Detect which cell encompasses the target text, then output its [x, y] center coordinate. 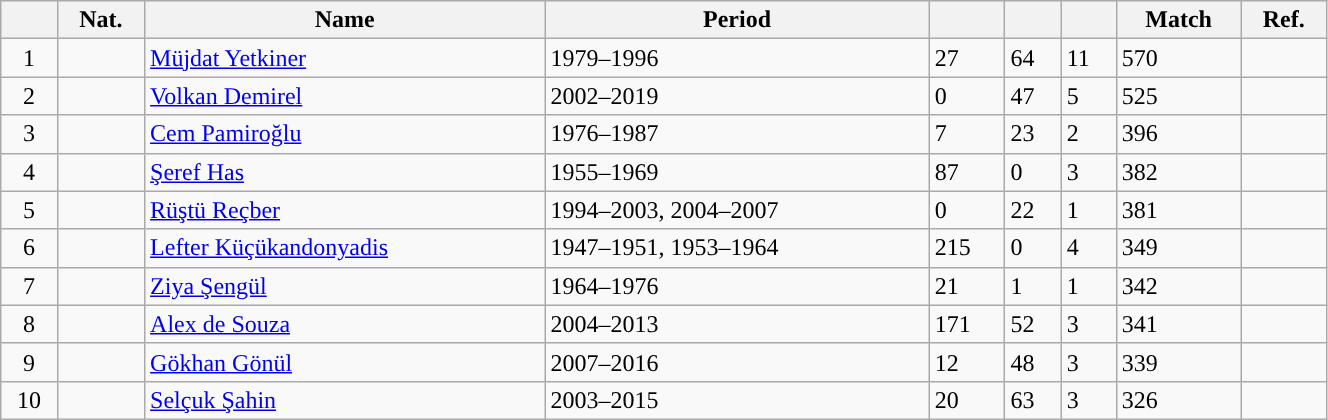
20 [967, 400]
47 [1033, 96]
Match [1178, 20]
Gökhan Gönül [345, 362]
27 [967, 58]
64 [1033, 58]
11 [1088, 58]
570 [1178, 58]
9 [29, 362]
52 [1033, 324]
2003–2015 [737, 400]
6 [29, 248]
Cem Pamiroğlu [345, 134]
339 [1178, 362]
87 [967, 172]
1947–1951, 1953–1964 [737, 248]
1979–1996 [737, 58]
63 [1033, 400]
Name [345, 20]
381 [1178, 210]
22 [1033, 210]
2007–2016 [737, 362]
1976–1987 [737, 134]
1994–2003, 2004–2007 [737, 210]
2004–2013 [737, 324]
10 [29, 400]
Lefter Küçükandonyadis [345, 248]
396 [1178, 134]
Volkan Demirel [345, 96]
23 [1033, 134]
525 [1178, 96]
215 [967, 248]
Ziya Şengül [345, 286]
1955–1969 [737, 172]
382 [1178, 172]
Müjdat Yetkiner [345, 58]
2002–2019 [737, 96]
Period [737, 20]
Selçuk Şahin [345, 400]
1964–1976 [737, 286]
Nat. [100, 20]
Rüştü Reçber [345, 210]
12 [967, 362]
342 [1178, 286]
341 [1178, 324]
Alex de Souza [345, 324]
8 [29, 324]
Ref. [1284, 20]
48 [1033, 362]
21 [967, 286]
349 [1178, 248]
Şeref Has [345, 172]
171 [967, 324]
326 [1178, 400]
